Determine the [X, Y] coordinate at the center of the cell enclosing the given text.  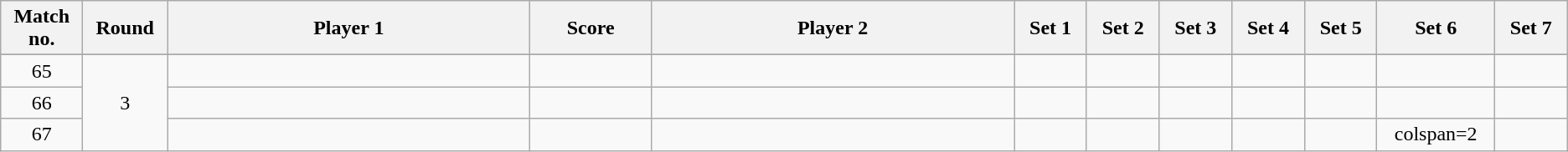
65 [42, 71]
Round [126, 28]
Set 7 [1531, 28]
Player 2 [833, 28]
Set 3 [1196, 28]
Set 1 [1050, 28]
colspan=2 [1436, 134]
Set 6 [1436, 28]
3 [126, 103]
Set 4 [1268, 28]
Match no. [42, 28]
Set 2 [1122, 28]
66 [42, 103]
67 [42, 134]
Set 5 [1340, 28]
Player 1 [348, 28]
Score [591, 28]
